Capture the cell that displays the provided text and extract its (X, Y) central coordinate. 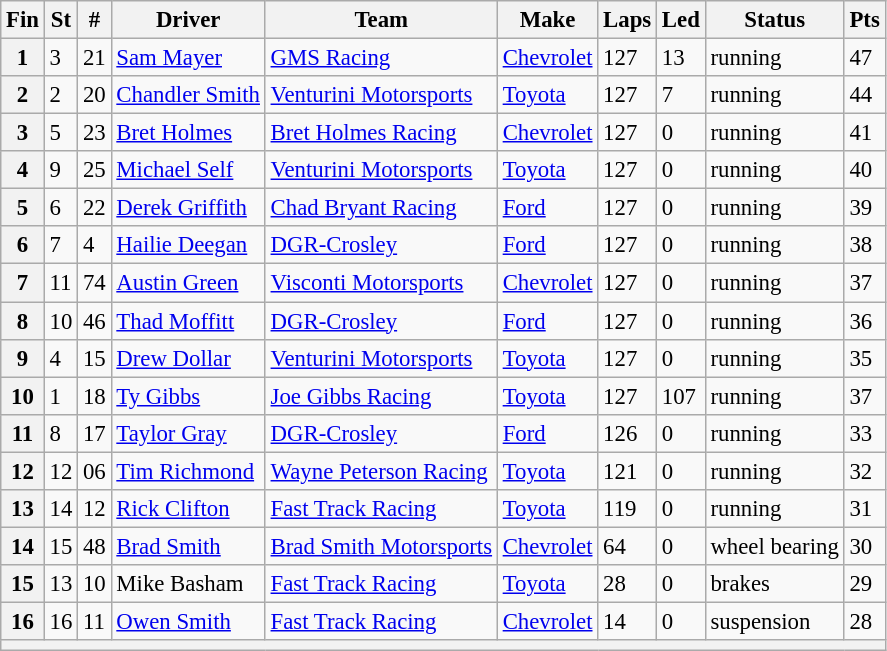
17 (94, 433)
32 (864, 471)
Bret Holmes Racing (381, 133)
29 (864, 584)
Rick Clifton (188, 509)
48 (94, 546)
Wayne Peterson Racing (381, 471)
Fin (23, 20)
Team (381, 20)
18 (94, 396)
44 (864, 95)
41 (864, 133)
06 (94, 471)
Tim Richmond (188, 471)
Brad Smith (188, 546)
Make (547, 20)
25 (94, 170)
Chandler Smith (188, 95)
21 (94, 58)
36 (864, 321)
46 (94, 321)
47 (864, 58)
74 (94, 283)
Visconti Motorsports (381, 283)
Led (682, 20)
suspension (774, 621)
Ty Gibbs (188, 396)
39 (864, 208)
wheel bearing (774, 546)
Bret Holmes (188, 133)
22 (94, 208)
# (94, 20)
St (60, 20)
Pts (864, 20)
Derek Griffith (188, 208)
121 (628, 471)
Status (774, 20)
Owen Smith (188, 621)
Chad Bryant Racing (381, 208)
64 (628, 546)
40 (864, 170)
31 (864, 509)
107 (682, 396)
Drew Dollar (188, 358)
Joe Gibbs Racing (381, 396)
Driver (188, 20)
20 (94, 95)
Michael Self (188, 170)
30 (864, 546)
brakes (774, 584)
Hailie Deegan (188, 245)
33 (864, 433)
Thad Moffitt (188, 321)
119 (628, 509)
126 (628, 433)
Austin Green (188, 283)
Mike Basham (188, 584)
Laps (628, 20)
Brad Smith Motorsports (381, 546)
Sam Mayer (188, 58)
23 (94, 133)
GMS Racing (381, 58)
Taylor Gray (188, 433)
35 (864, 358)
38 (864, 245)
